Search for the cell housing the specified text and yield its [X, Y] center coordinate. 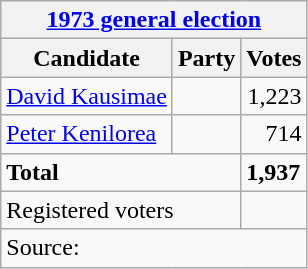
Total [121, 172]
1973 general election [154, 20]
David Kausimae [87, 96]
Party [206, 58]
1,223 [274, 96]
1,937 [274, 172]
Source: [154, 248]
Peter Kenilorea [87, 134]
Candidate [87, 58]
Registered voters [121, 210]
714 [274, 134]
Votes [274, 58]
